Pinpoint the cell where the given text exists, returning its (x, y) midpoint coordinate. 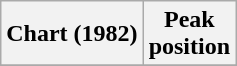
Peakposition (189, 34)
Chart (1982) (72, 34)
